From the cell containing the given text, extract its center point as (X, Y) coordinate. 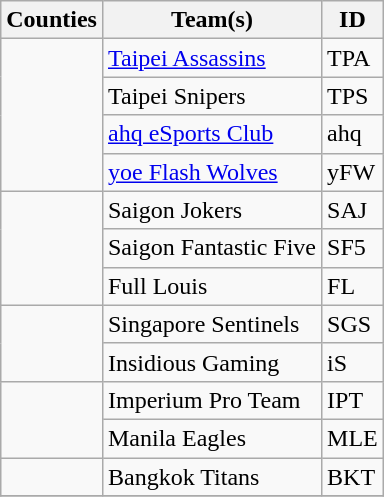
TPA (353, 58)
SGS (353, 324)
ahq (353, 134)
Singapore Sentinels (212, 324)
TPS (353, 96)
Imperium Pro Team (212, 400)
iS (353, 362)
MLE (353, 438)
Taipei Assassins (212, 58)
IPT (353, 400)
SF5 (353, 248)
SAJ (353, 210)
Full Louis (212, 286)
BKT (353, 477)
Saigon Fantastic Five (212, 248)
Bangkok Titans (212, 477)
Counties (52, 20)
Taipei Snipers (212, 96)
Manila Eagles (212, 438)
yoe Flash Wolves (212, 172)
Team(s) (212, 20)
Insidious Gaming (212, 362)
ID (353, 20)
FL (353, 286)
ahq eSports Club (212, 134)
yFW (353, 172)
Saigon Jokers (212, 210)
